Determine the [x, y] coordinate at the center of the cell enclosing the given text.  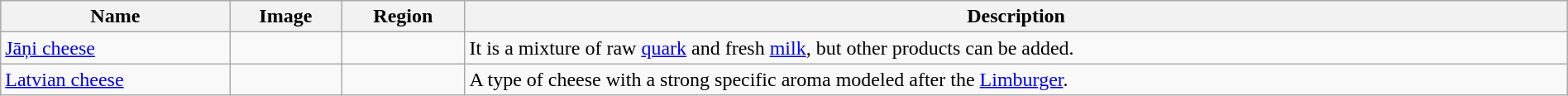
It is a mixture of raw quark and fresh milk, but other products can be added. [1016, 48]
Name [116, 17]
Latvian cheese [116, 79]
Description [1016, 17]
Jāņi cheese [116, 48]
Region [404, 17]
Image [286, 17]
A type of cheese with a strong specific aroma modeled after the Limburger. [1016, 79]
